Return [x, y] of the center of cell containing provided text 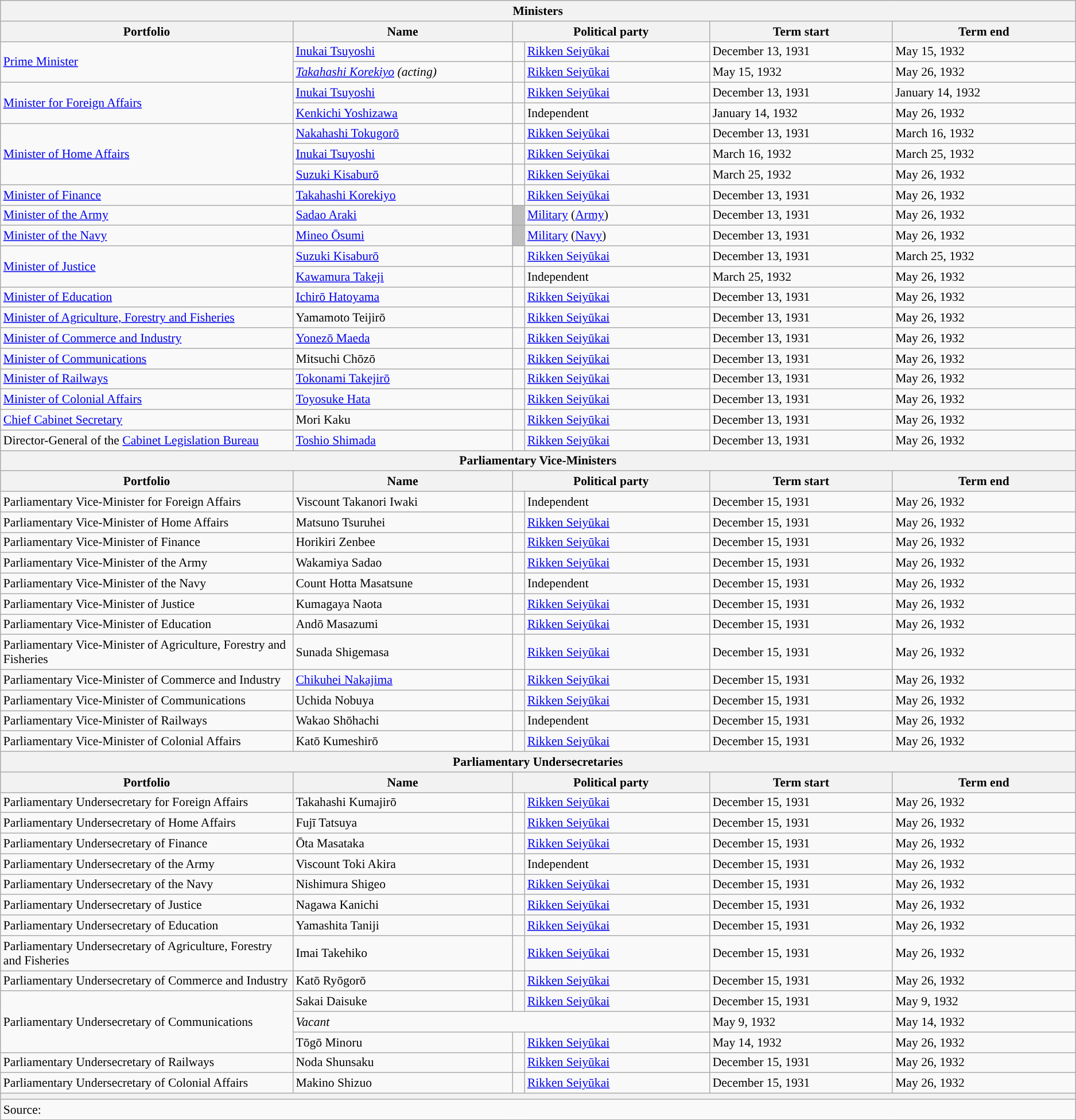
Parliamentary Undersecretaries [538, 762]
Minister of Communications [147, 359]
Chief Cabinet Secretary [147, 420]
Ichirō Hatoyama [402, 297]
Viscount Takanori Iwaki [402, 502]
Parliamentary Undersecretary of Commerce and Industry [147, 981]
Viscount Toki Akira [402, 864]
Minister for Foreign Affairs [147, 103]
Minister of Agriculture, Forestry and Fisheries [147, 318]
Minister of Finance [147, 195]
Fujī Tatsuya [402, 823]
Parliamentary Undersecretary of Colonial Affairs [147, 1083]
Parliamentary Undersecretary of Education [147, 925]
Imai Takehiko [402, 953]
Nishimura Shigeo [402, 885]
Vacant [501, 1022]
Makino Shizuo [402, 1083]
Katō Ryōgorō [402, 981]
Takahashi Korekiyo (acting) [402, 72]
Toshio Shimada [402, 440]
Parliamentary Vice-Minister of the Navy [147, 584]
Minister of Justice [147, 266]
Parliamentary Vice-Minister of Finance [147, 542]
Tokonami Takejirō [402, 379]
Sunada Shigemasa [402, 652]
Minister of Commerce and Industry [147, 338]
Minister of Colonial Affairs [147, 400]
Prime Minister [147, 62]
Yonezō Maeda [402, 338]
Parliamentary Vice-Minister of Communications [147, 700]
Source: [538, 1110]
Nakahashi Tokugorō [402, 134]
Wakamiya Sadao [402, 563]
Parliamentary Undersecretary of Home Affairs [147, 823]
Count Hotta Masatsune [402, 584]
Parliamentary Vice-Minister of Commerce and Industry [147, 680]
Ministers [538, 11]
Kenkichi Yoshizawa [402, 113]
Parliamentary Vice-Ministers [538, 461]
Military (Army) [617, 215]
Yamashita Taniji [402, 925]
Katō Kumeshirō [402, 742]
Toyosuke Hata [402, 400]
Minister of the Navy [147, 236]
Kawamura Takeji [402, 277]
Uchida Nobuya [402, 700]
Parliamentary Vice-Minister of Education [147, 625]
Parliamentary Undersecretary of Railways [147, 1063]
Parliamentary Vice-Minister for Foreign Affairs [147, 502]
Minister of Home Affairs [147, 154]
Yamamoto Teijirō [402, 318]
Parliamentary Undersecretary of Communications [147, 1022]
Parliamentary Undersecretary of the Navy [147, 885]
Minister of Education [147, 297]
Horikiri Zenbee [402, 542]
Parliamentary Undersecretary for Foreign Affairs [147, 803]
Minister of the Army [147, 215]
Tōgō Minoru [402, 1043]
Ōta Masataka [402, 844]
Takahashi Korekiyo [402, 195]
Chikuhei Nakajima [402, 680]
Parliamentary Undersecretary of Finance [147, 844]
Parliamentary Vice-Minister of Colonial Affairs [147, 742]
Parliamentary Undersecretary of the Army [147, 864]
Parliamentary Vice-Minister of Home Affairs [147, 522]
Parliamentary Undersecretary of Agriculture, Forestry and Fisheries [147, 953]
Sadao Araki [402, 215]
Nagawa Kanichi [402, 905]
Noda Shunsaku [402, 1063]
Matsuno Tsuruhei [402, 522]
Mori Kaku [402, 420]
Parliamentary Vice-Minister of Railways [147, 721]
Mineo Ōsumi [402, 236]
Wakao Shōhachi [402, 721]
Sakai Daisuke [402, 1002]
Parliamentary Undersecretary of Justice [147, 905]
Military (Navy) [617, 236]
Parliamentary Vice-Minister of Agriculture, Forestry and Fisheries [147, 652]
Parliamentary Vice-Minister of Justice [147, 604]
Mitsuchi Chōzō [402, 359]
Kumagaya Naota [402, 604]
Minister of Railways [147, 379]
Andō Masazumi [402, 625]
Parliamentary Vice-Minister of the Army [147, 563]
Takahashi Kumajirō [402, 803]
Director-General of the Cabinet Legislation Bureau [147, 440]
